For the text-containing cell, return its midpoint in (x, y) coordinate format. 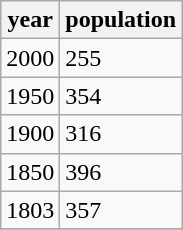
255 (121, 58)
396 (121, 172)
316 (121, 134)
2000 (30, 58)
year (30, 20)
1803 (30, 210)
1900 (30, 134)
354 (121, 96)
1950 (30, 96)
1850 (30, 172)
population (121, 20)
357 (121, 210)
